Return the (X, Y) coordinate for the center point of the cell that contains the specified text.  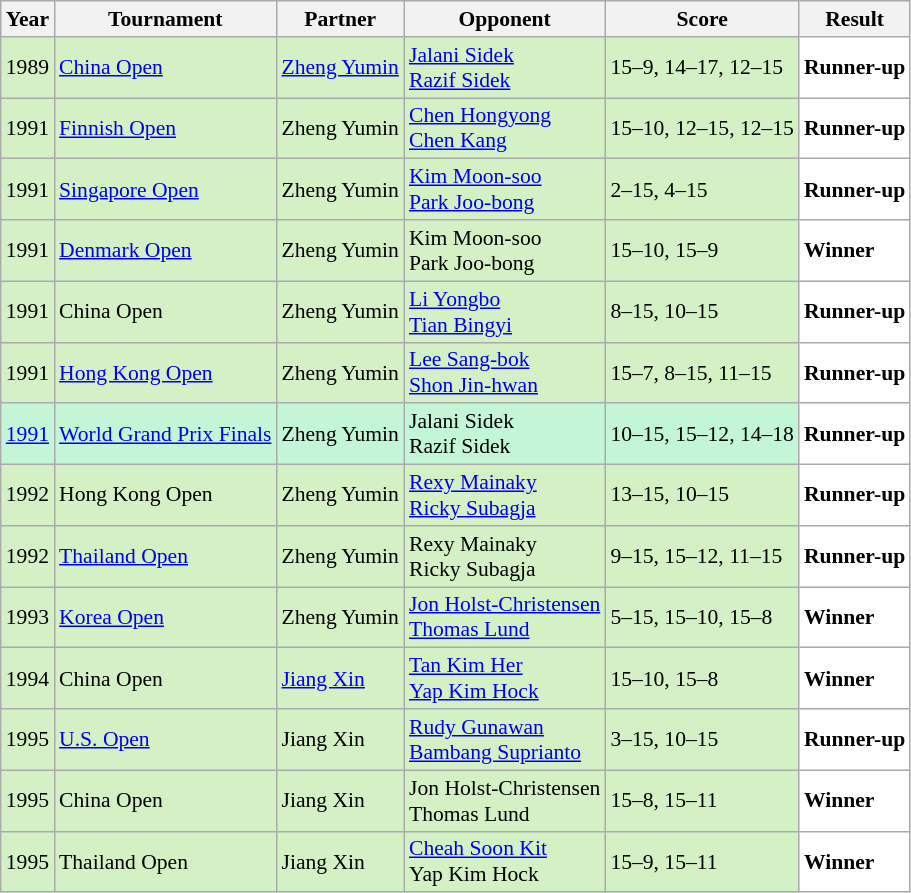
5–15, 15–10, 15–8 (702, 618)
1993 (28, 618)
9–15, 15–12, 11–15 (702, 556)
Singapore Open (165, 190)
13–15, 10–15 (702, 496)
10–15, 15–12, 14–18 (702, 434)
Opponent (504, 19)
1994 (28, 678)
15–8, 15–11 (702, 800)
U.S. Open (165, 740)
Tournament (165, 19)
2–15, 4–15 (702, 190)
Partner (340, 19)
15–7, 8–15, 11–15 (702, 372)
15–10, 15–8 (702, 678)
3–15, 10–15 (702, 740)
Chen Hongyong Chen Kang (504, 128)
15–9, 15–11 (702, 862)
Cheah Soon Kit Yap Kim Hock (504, 862)
Tan Kim Her Yap Kim Hock (504, 678)
8–15, 10–15 (702, 312)
Denmark Open (165, 250)
Korea Open (165, 618)
Result (854, 19)
Li Yongbo Tian Bingyi (504, 312)
15–10, 12–15, 12–15 (702, 128)
World Grand Prix Finals (165, 434)
Score (702, 19)
15–9, 14–17, 12–15 (702, 68)
Lee Sang-bok Shon Jin-hwan (504, 372)
Finnish Open (165, 128)
Year (28, 19)
1989 (28, 68)
15–10, 15–9 (702, 250)
Rudy Gunawan Bambang Suprianto (504, 740)
